For the text-containing cell, return its midpoint in [X, Y] coordinate format. 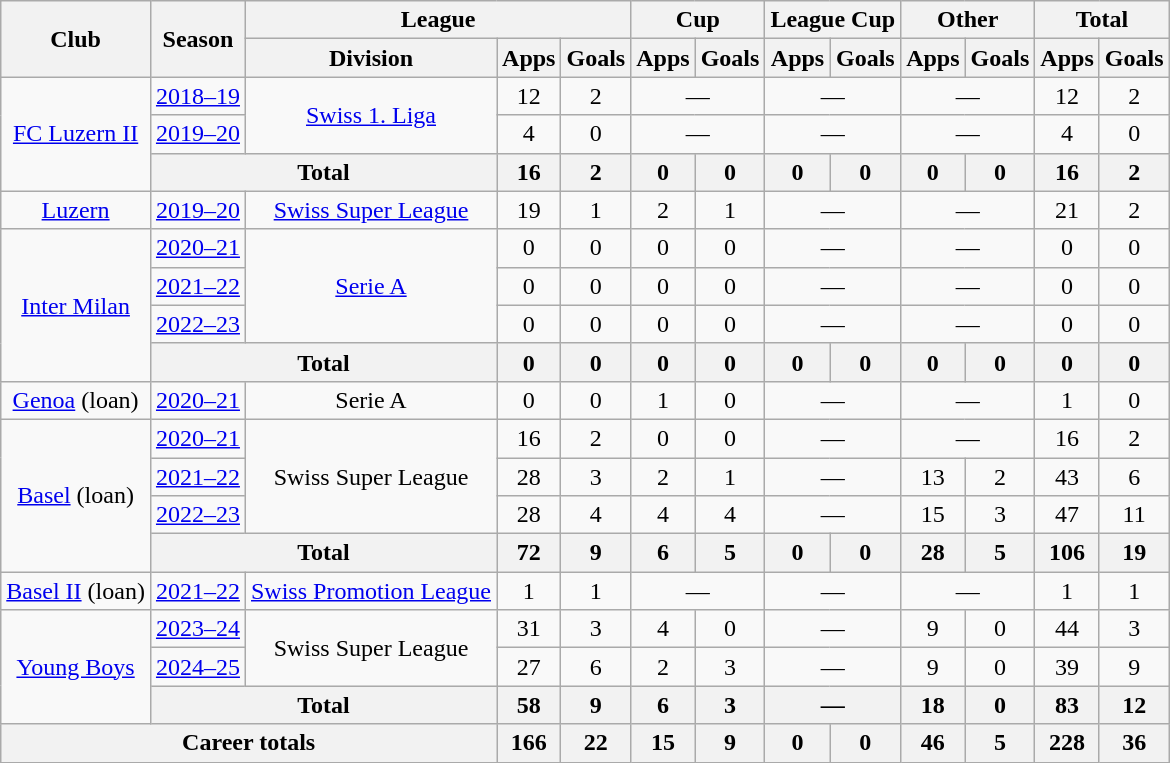
46 [933, 743]
47 [1067, 515]
106 [1067, 553]
2018–19 [198, 96]
Swiss Promotion League [370, 591]
2024–25 [198, 667]
83 [1067, 705]
228 [1067, 743]
21 [1067, 210]
43 [1067, 477]
18 [933, 705]
Cup [698, 20]
Inter Milan [76, 305]
58 [529, 705]
44 [1067, 629]
72 [529, 553]
Young Boys [76, 667]
2023–24 [198, 629]
Basel (loan) [76, 495]
Season [198, 39]
27 [529, 667]
Swiss 1. Liga [370, 115]
39 [1067, 667]
Division [370, 58]
Club [76, 39]
Luzern [76, 210]
Other [968, 20]
Career totals [249, 743]
League Cup [833, 20]
31 [529, 629]
Basel II (loan) [76, 591]
22 [596, 743]
13 [933, 477]
Genoa (loan) [76, 400]
36 [1134, 743]
League [438, 20]
166 [529, 743]
FC Luzern II [76, 134]
11 [1134, 515]
